For the text-containing cell, return its midpoint in [x, y] coordinate format. 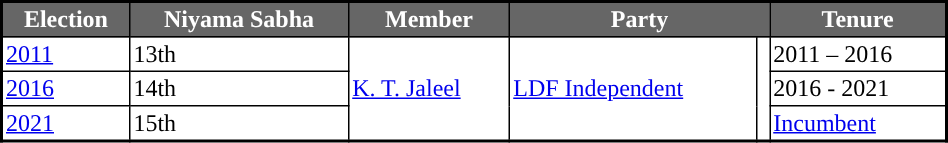
13th [240, 54]
Party [639, 20]
K. T. Jaleel [428, 89]
LDF Independent [632, 89]
Election [66, 20]
2016 [66, 88]
14th [240, 88]
Incumbent [858, 124]
2011 – 2016 [858, 54]
2021 [66, 124]
Member [428, 20]
Niyama Sabha [240, 20]
2011 [66, 54]
2016 - 2021 [858, 88]
Tenure [858, 20]
15th [240, 124]
